For the text-containing cell, return its midpoint in [X, Y] coordinate format. 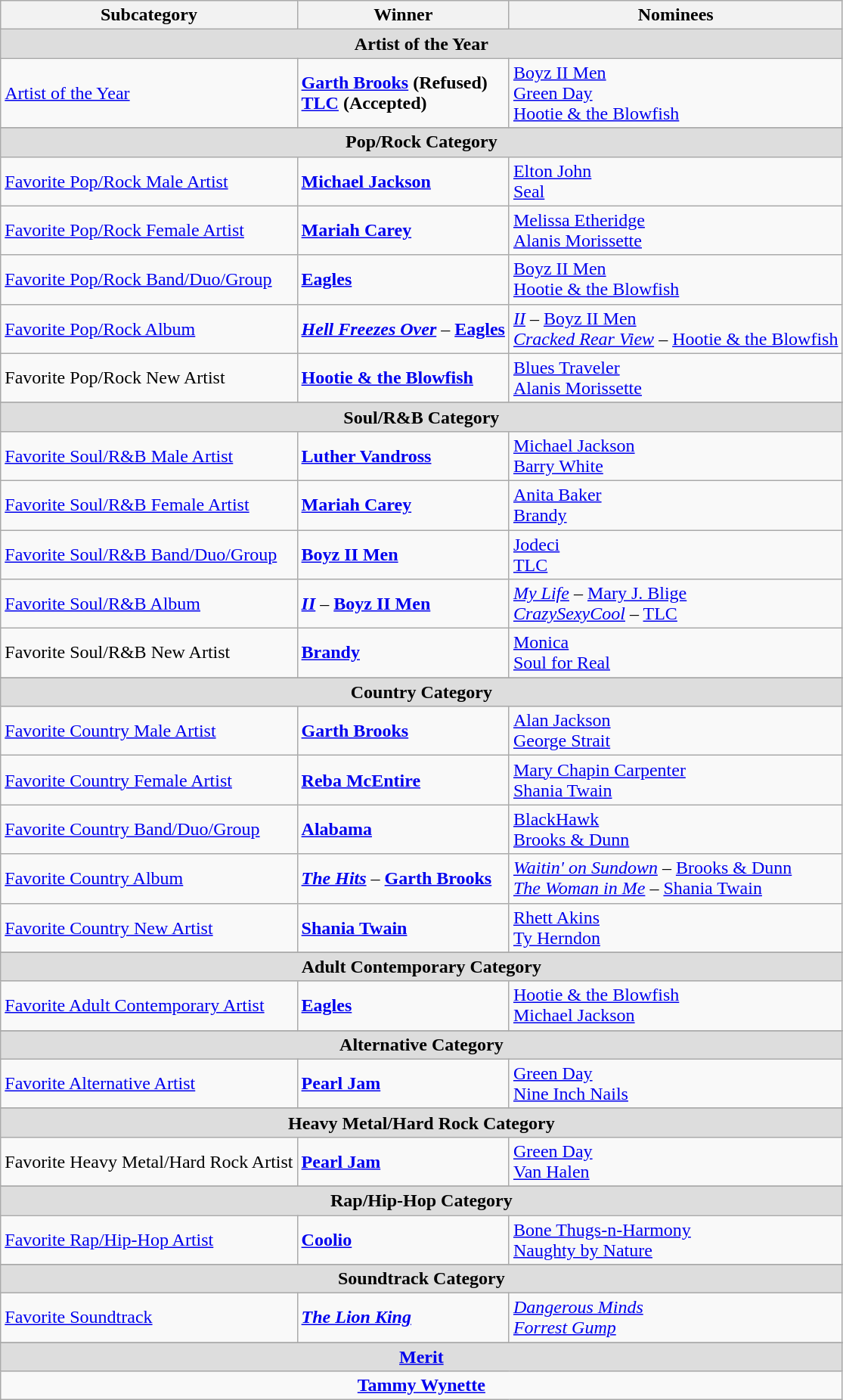
Favorite Country New Artist [149, 927]
II – Boyz II Men Cracked Rear View – Hootie & the Blowfish [676, 328]
Favorite Soul/R&B Female Artist [149, 505]
Reba McEntire [403, 781]
The Hits – Garth Brooks [403, 879]
Melissa Etheridge Alanis Morissette [676, 230]
Dangerous Minds Forrest Gump [676, 1318]
Pop/Rock Category [422, 142]
Country Category [422, 692]
Michael Jackson [403, 182]
Luther Vandross [403, 455]
Green Day Nine Inch Nails [676, 1083]
The Lion King [403, 1318]
Boyz II Men [403, 554]
Favorite Country Band/Duo/Group [149, 829]
Adult Contemporary Category [422, 967]
Favorite Country Album [149, 879]
Favorite Rap/Hip-Hop Artist [149, 1239]
Heavy Metal/Hard Rock Category [422, 1122]
Mary Chapin Carpenter Shania Twain [676, 781]
Hell Freezes Over – Eagles [403, 328]
Garth Brooks (Refused)TLC (Accepted) [403, 93]
Favorite Pop/Rock Male Artist [149, 182]
Nominees [676, 15]
Merit [422, 1357]
II – Boyz II Men [403, 604]
Favorite Pop/Rock New Artist [149, 378]
Subcategory [149, 15]
Favorite Soul/R&B New Artist [149, 653]
BlackHawk Brooks & Dunn [676, 829]
My Life – Mary J. Blige CrazySexyCool – TLC [676, 604]
Alternative Category [422, 1045]
Green Day Van Halen [676, 1162]
Soundtrack Category [422, 1279]
Soul/R&B Category [422, 417]
Hootie & the Blowfish Michael Jackson [676, 1006]
Rhett Akins Ty Herndon [676, 927]
Brandy [403, 653]
Blues Traveler Alanis Morissette [676, 378]
Alan Jackson George Strait [676, 731]
Monica Soul for Real [676, 653]
Bone Thugs-n-Harmony Naughty by Nature [676, 1239]
Coolio [403, 1239]
Favorite Pop/Rock Band/Duo/Group [149, 280]
Favorite Soul/R&B Male Artist [149, 455]
Winner [403, 15]
Shania Twain [403, 927]
Favorite Country Female Artist [149, 781]
Rap/Hip-Hop Category [422, 1200]
Michael Jackson Barry White [676, 455]
Favorite Country Male Artist [149, 731]
Favorite Pop/Rock Album [149, 328]
Hootie & the Blowfish [403, 378]
Boyz II Men Green Day Hootie & the Blowfish [676, 93]
Garth Brooks [403, 731]
Boyz II Men Hootie & the Blowfish [676, 280]
Favorite Adult Contemporary Artist [149, 1006]
Favorite Soul/R&B Album [149, 604]
Favorite Heavy Metal/Hard Rock Artist [149, 1162]
Jodeci TLC [676, 554]
Favorite Soundtrack [149, 1318]
Elton John Seal [676, 182]
Waitin' on Sundown – Brooks & Dunn The Woman in Me – Shania Twain [676, 879]
Alabama [403, 829]
Anita Baker Brandy [676, 505]
Favorite Alternative Artist [149, 1083]
Favorite Soul/R&B Band/Duo/Group [149, 554]
Favorite Pop/Rock Female Artist [149, 230]
Tammy Wynette [422, 1386]
